For the text-containing cell, return its midpoint in (x, y) coordinate format. 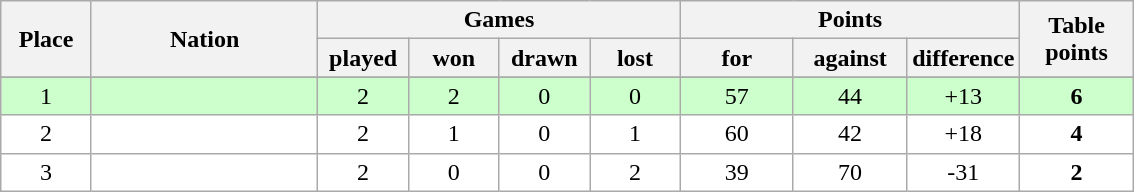
Points (850, 20)
+18 (964, 134)
44 (850, 96)
for (736, 58)
played (364, 58)
Nation (204, 39)
Games (499, 20)
39 (736, 172)
42 (850, 134)
Tablepoints (1076, 39)
against (850, 58)
60 (736, 134)
57 (736, 96)
6 (1076, 96)
3 (46, 172)
-31 (964, 172)
Place (46, 39)
won (454, 58)
+13 (964, 96)
70 (850, 172)
lost (636, 58)
4 (1076, 134)
drawn (544, 58)
difference (964, 58)
